Determine the [x, y] coordinate at the center of the cell enclosing the given text.  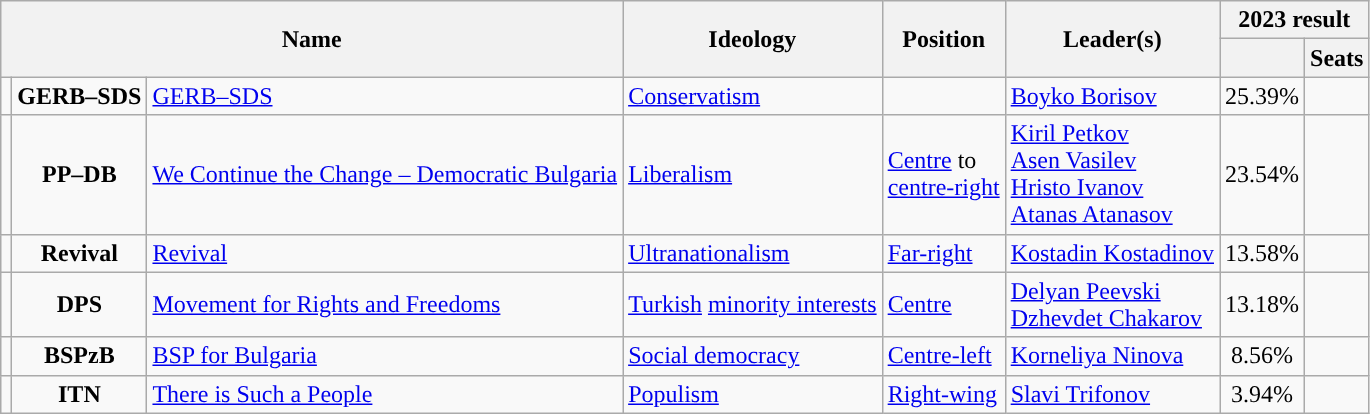
3.94% [1262, 394]
Far-right [944, 253]
Position [944, 39]
Name [312, 39]
Seats [1337, 58]
Turkish minority interests [753, 304]
Kiril PetkovAsen VasilevHristo IvanovAtanas Atanasov [1112, 174]
Korneliya Ninova [1112, 356]
PP–DB [80, 174]
Slavi Trifonov [1112, 394]
Right-wing [944, 394]
Populism [753, 394]
Ultranationalism [753, 253]
Delyan PeevskiDzhevdet Chakarov [1112, 304]
Centre tocentre-right [944, 174]
23.54% [1262, 174]
BSPzB [80, 356]
DPS [80, 304]
We Continue the Change – Democratic Bulgaria [385, 174]
Centre-left [944, 356]
Centre [944, 304]
Conservatism [753, 96]
BSP for Bulgaria [385, 356]
2023 result [1294, 20]
Liberalism [753, 174]
There is Such a People [385, 394]
8.56% [1262, 356]
Ideology [753, 39]
Kostadin Kostadinov [1112, 253]
Social democracy [753, 356]
25.39% [1262, 96]
Boyko Borisov [1112, 96]
13.58% [1262, 253]
Leader(s) [1112, 39]
ITN [80, 394]
Movement for Rights and Freedoms [385, 304]
13.18% [1262, 304]
